Identify which cell holds the provided text, then report its [x, y] central coordinate. 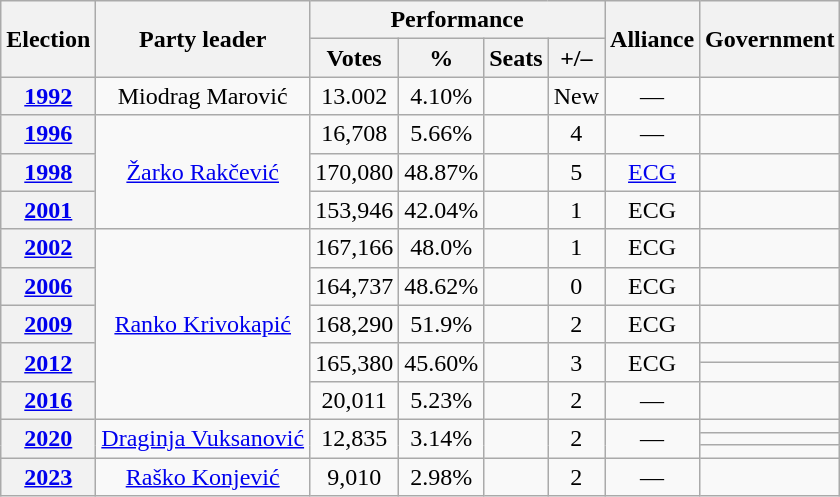
Votes [354, 58]
3 [576, 362]
Party leader [203, 39]
5.66% [442, 134]
170,080 [354, 172]
5 [576, 172]
2020 [48, 438]
9,010 [354, 477]
1996 [48, 134]
2016 [48, 400]
165,380 [354, 362]
167,166 [354, 248]
Alliance [652, 39]
Draginja Vuksanović [203, 438]
Performance [458, 20]
Election [48, 39]
5.23% [442, 400]
4 [576, 134]
1992 [48, 96]
2.98% [442, 477]
Žarko Rakčević [203, 172]
% [442, 58]
2009 [48, 324]
1998 [48, 172]
168,290 [354, 324]
Government [770, 39]
16,708 [354, 134]
48.62% [442, 286]
2001 [48, 210]
2012 [48, 362]
Seats [516, 58]
4.10% [442, 96]
20,011 [354, 400]
153,946 [354, 210]
0 [576, 286]
45.60% [442, 362]
Raško Konjević [203, 477]
2002 [48, 248]
New [576, 96]
164,737 [354, 286]
13.002 [354, 96]
2023 [48, 477]
51.9% [442, 324]
12,835 [354, 438]
2006 [48, 286]
42.04% [442, 210]
Miodrag Marović [203, 96]
48.87% [442, 172]
48.0% [442, 248]
Ranko Krivokapić [203, 324]
3.14% [442, 438]
+/– [576, 58]
